For the text-containing cell, return its midpoint in (X, Y) coordinate format. 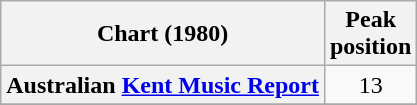
Chart (1980) (163, 34)
Australian Kent Music Report (163, 85)
Peakposition (370, 34)
13 (370, 85)
